Pinpoint the cell where the given text exists, returning its (x, y) midpoint coordinate. 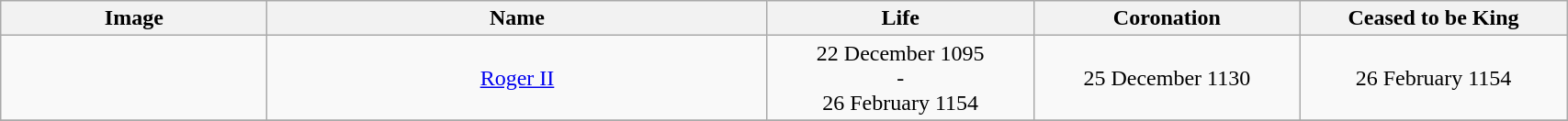
25 December 1130 (1167, 78)
Image (134, 18)
Ceased to be King (1433, 18)
Name (517, 18)
Coronation (1167, 18)
26 February 1154 (1433, 78)
22 December 1095-26 February 1154 (900, 78)
Life (900, 18)
Roger II (517, 78)
